Detect which cell encompasses the target text, then output its [x, y] center coordinate. 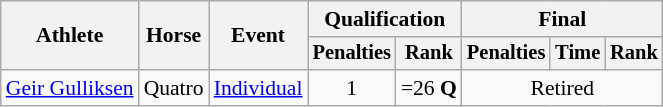
Geir Gulliksen [70, 88]
Individual [258, 88]
Event [258, 36]
Time [578, 54]
1 [352, 88]
Final [562, 19]
Qualification [385, 19]
Quatro [174, 88]
=26 Q [429, 88]
Retired [562, 88]
Horse [174, 36]
Athlete [70, 36]
